Provide the [x, y] coordinate of the cell's center where the given text is located.  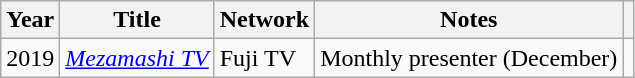
Network [264, 20]
Title [137, 20]
Notes [469, 20]
2019 [30, 58]
Fuji TV [264, 58]
Year [30, 20]
Monthly presenter (December) [469, 58]
Mezamashi TV [137, 58]
